Extract the [x, y] coordinate from the center of the cell holding the provided text.  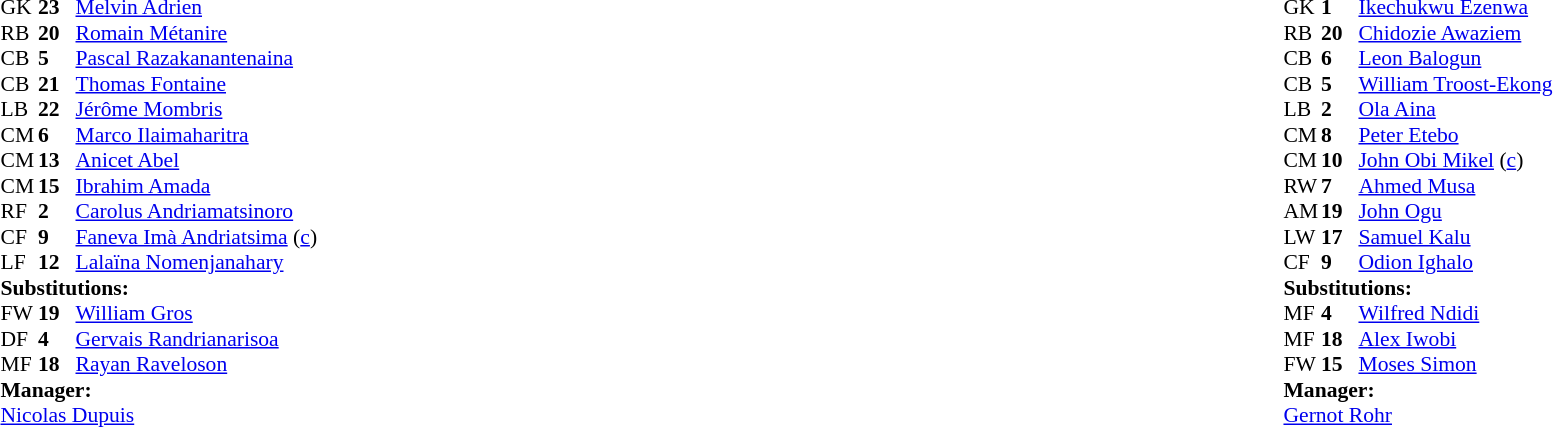
Odion Ighalo [1455, 263]
DF [19, 339]
AM [1302, 211]
Ola Aina [1455, 109]
Leon Balogun [1455, 59]
Rayan Raveloson [197, 365]
RW [1302, 186]
John Ogu [1455, 211]
8 [1340, 135]
17 [1340, 237]
LF [19, 263]
Ibrahim Amada [197, 186]
RF [19, 211]
Alex Iwobi [1455, 339]
Chidozie Awaziem [1455, 33]
Ahmed Musa [1455, 186]
William Gros [197, 313]
Romain Métanire [197, 33]
22 [57, 109]
Wilfred Ndidi [1455, 313]
12 [57, 263]
Jérôme Mombris [197, 109]
21 [57, 84]
Pascal Razakanantenaina [197, 59]
Gervais Randrianarisoa [197, 339]
Thomas Fontaine [197, 84]
LW [1302, 237]
7 [1340, 186]
Peter Etebo [1455, 135]
Moses Simon [1455, 365]
Marco Ilaimaharitra [197, 135]
13 [57, 161]
William Troost-Ekong [1455, 84]
Carolus Andriamatsinoro [197, 211]
Anicet Abel [197, 161]
John Obi Mikel (c) [1455, 161]
Lalaïna Nomenjanahary [197, 263]
Samuel Kalu [1455, 237]
Faneva Imà Andriatsima (c) [197, 237]
10 [1340, 161]
